Return [x, y] of the center of cell containing provided text 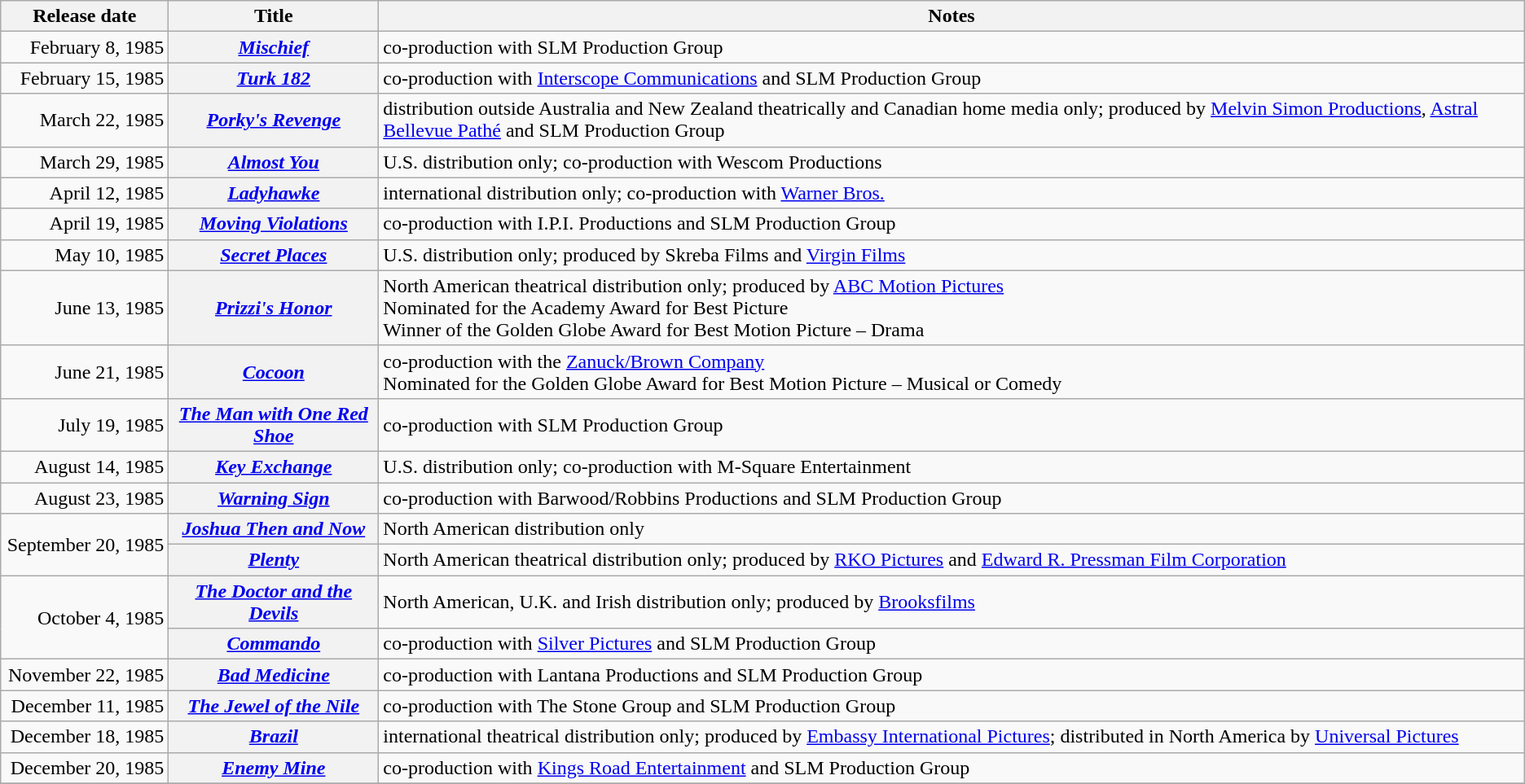
April 12, 1985 [85, 193]
Bad Medicine [274, 675]
North American, U.K. and Irish distribution only; produced by Brooksfilms [951, 602]
February 8, 1985 [85, 47]
February 15, 1985 [85, 78]
Secret Places [274, 255]
Enemy Mine [274, 768]
June 13, 1985 [85, 308]
Notes [951, 16]
The Man with One Red Shoe [274, 425]
Warning Sign [274, 497]
co-production with Lantana Productions and SLM Production Group [951, 675]
co-production with I.P.I. Productions and SLM Production Group [951, 224]
co-production with Kings Road Entertainment and SLM Production Group [951, 768]
international theatrical distribution only; produced by Embassy International Pictures; distributed in North America by Universal Pictures [951, 737]
Brazil [274, 737]
co-production with Interscope Communications and SLM Production Group [951, 78]
December 18, 1985 [85, 737]
U.S. distribution only; co-production with Wescom Productions [951, 162]
North American theatrical distribution only; produced by RKO Pictures and Edward R. Pressman Film Corporation [951, 560]
Key Exchange [274, 466]
October 4, 1985 [85, 617]
Joshua Then and Now [274, 529]
The Doctor and the Devils [274, 602]
March 29, 1985 [85, 162]
Release date [85, 16]
September 20, 1985 [85, 545]
August 23, 1985 [85, 497]
June 21, 1985 [85, 371]
Prizzi's Honor [274, 308]
co-production with Silver Pictures and SLM Production Group [951, 644]
Ladyhawke [274, 193]
co-production with The Stone Group and SLM Production Group [951, 706]
December 20, 1985 [85, 768]
Title [274, 16]
April 19, 1985 [85, 224]
U.S. distribution only; co-production with M-Square Entertainment [951, 466]
Moving Violations [274, 224]
Turk 182 [274, 78]
The Jewel of the Nile [274, 706]
Almost You [274, 162]
November 22, 1985 [85, 675]
co-production with the Zanuck/Brown CompanyNominated for the Golden Globe Award for Best Motion Picture – Musical or Comedy [951, 371]
U.S. distribution only; produced by Skreba Films and Virgin Films [951, 255]
Commando [274, 644]
Plenty [274, 560]
May 10, 1985 [85, 255]
August 14, 1985 [85, 466]
international distribution only; co-production with Warner Bros. [951, 193]
Mischief [274, 47]
December 11, 1985 [85, 706]
North American distribution only [951, 529]
co-production with Barwood/Robbins Productions and SLM Production Group [951, 497]
March 22, 1985 [85, 120]
Porky's Revenge [274, 120]
Cocoon [274, 371]
July 19, 1985 [85, 425]
